Locate the cell with the specified text and output its [x, y] center coordinate. 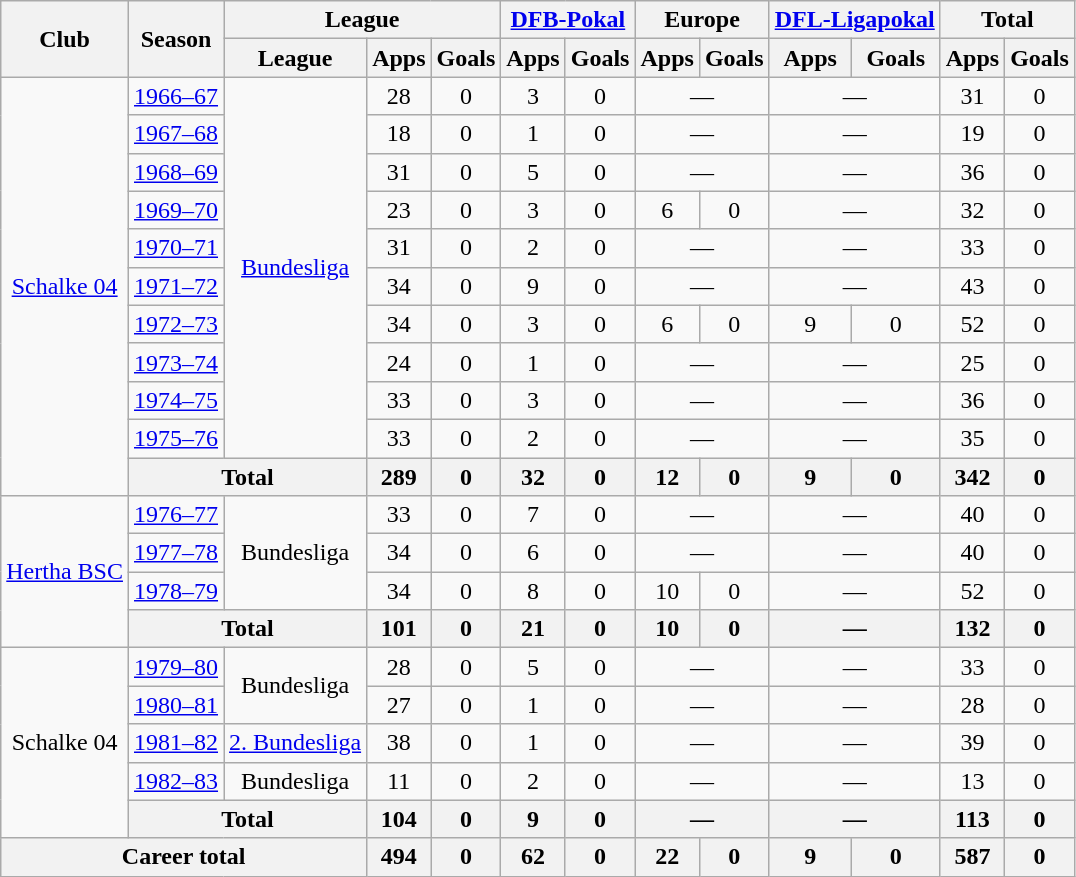
38 [399, 743]
DFL-Ligapokal [854, 20]
289 [399, 477]
104 [399, 819]
1976–77 [176, 515]
25 [972, 362]
Season [176, 39]
1974–75 [176, 400]
23 [399, 210]
342 [972, 477]
Career total [184, 857]
1970–71 [176, 248]
1968–69 [176, 172]
22 [667, 857]
35 [972, 438]
1971–72 [176, 286]
13 [972, 781]
1967–68 [176, 134]
62 [533, 857]
DFB-Pokal [568, 20]
1979–80 [176, 667]
1975–76 [176, 438]
113 [972, 819]
19 [972, 134]
Club [65, 39]
21 [533, 629]
1966–67 [176, 96]
11 [399, 781]
2. Bundesliga [296, 743]
587 [972, 857]
Europe [702, 20]
1972–73 [176, 324]
1980–81 [176, 705]
7 [533, 515]
Hertha BSC [65, 572]
1982–83 [176, 781]
43 [972, 286]
18 [399, 134]
1978–79 [176, 591]
1969–70 [176, 210]
1977–78 [176, 553]
8 [533, 591]
101 [399, 629]
494 [399, 857]
1981–82 [176, 743]
132 [972, 629]
39 [972, 743]
12 [667, 477]
24 [399, 362]
1973–74 [176, 362]
27 [399, 705]
